Return the (X, Y) coordinate for the center point of the cell that contains the specified text.  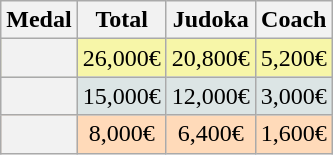
3,000€ (294, 96)
6,400€ (210, 134)
15,000€ (122, 96)
20,800€ (210, 58)
12,000€ (210, 96)
5,200€ (294, 58)
Total (122, 20)
Judoka (210, 20)
Medal (39, 20)
26,000€ (122, 58)
1,600€ (294, 134)
Coach (294, 20)
8,000€ (122, 134)
